Identify which cell holds the provided text, then report its [x, y] central coordinate. 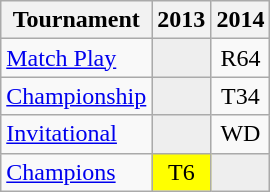
Tournament [76, 20]
Invitational [76, 134]
WD [240, 134]
Championship [76, 96]
R64 [240, 58]
T6 [182, 172]
T34 [240, 96]
2014 [240, 20]
Match Play [76, 58]
Champions [76, 172]
2013 [182, 20]
